Capture the cell that displays the provided text and extract its (x, y) central coordinate. 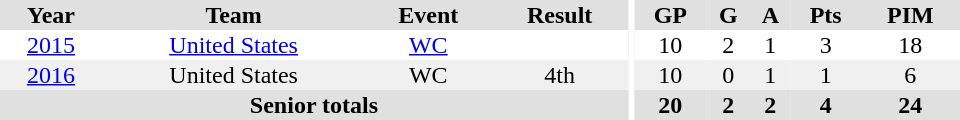
Event (428, 15)
4th (560, 75)
Year (51, 15)
2016 (51, 75)
24 (910, 105)
Result (560, 15)
3 (826, 45)
Pts (826, 15)
18 (910, 45)
G (728, 15)
20 (670, 105)
Senior totals (314, 105)
Team (234, 15)
0 (728, 75)
GP (670, 15)
4 (826, 105)
PIM (910, 15)
A (770, 15)
6 (910, 75)
2015 (51, 45)
